Determine the [X, Y] coordinate at the center of the cell enclosing the given text.  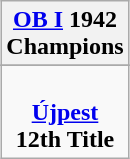
Újpest12th Title [65, 112]
OB I 1942Champions [65, 34]
